Search for the cell housing the specified text and yield its [X, Y] center coordinate. 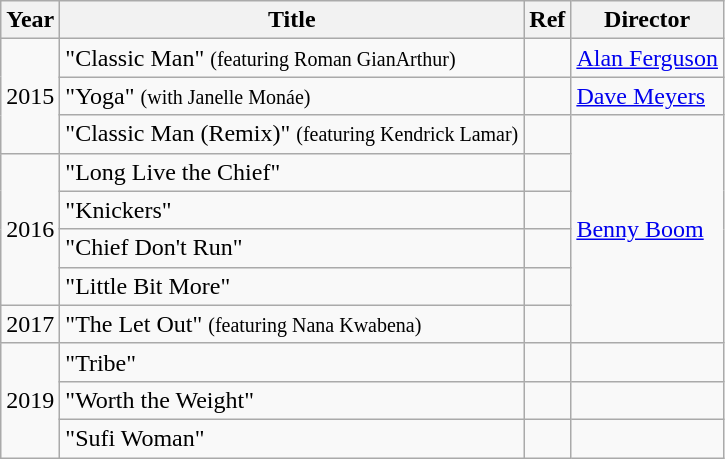
2016 [30, 229]
Benny Boom [648, 229]
"Sufi Woman" [292, 438]
"Long Live the Chief" [292, 172]
"Worth the Weight" [292, 400]
"Little Bit More" [292, 286]
Director [648, 20]
"Classic Man (Remix)" (featuring Kendrick Lamar) [292, 134]
2017 [30, 324]
Ref [548, 20]
2015 [30, 96]
2019 [30, 400]
Dave Meyers [648, 96]
"Yoga" (with Janelle Monáe) [292, 96]
Year [30, 20]
"The Let Out" (featuring Nana Kwabena) [292, 324]
"Tribe" [292, 362]
Title [292, 20]
"Classic Man" (featuring Roman GianArthur) [292, 58]
"Knickers" [292, 210]
"Chief Don't Run" [292, 248]
Alan Ferguson [648, 58]
